Scan for the cell matching the given text and deliver its (x, y) coordinate at center. 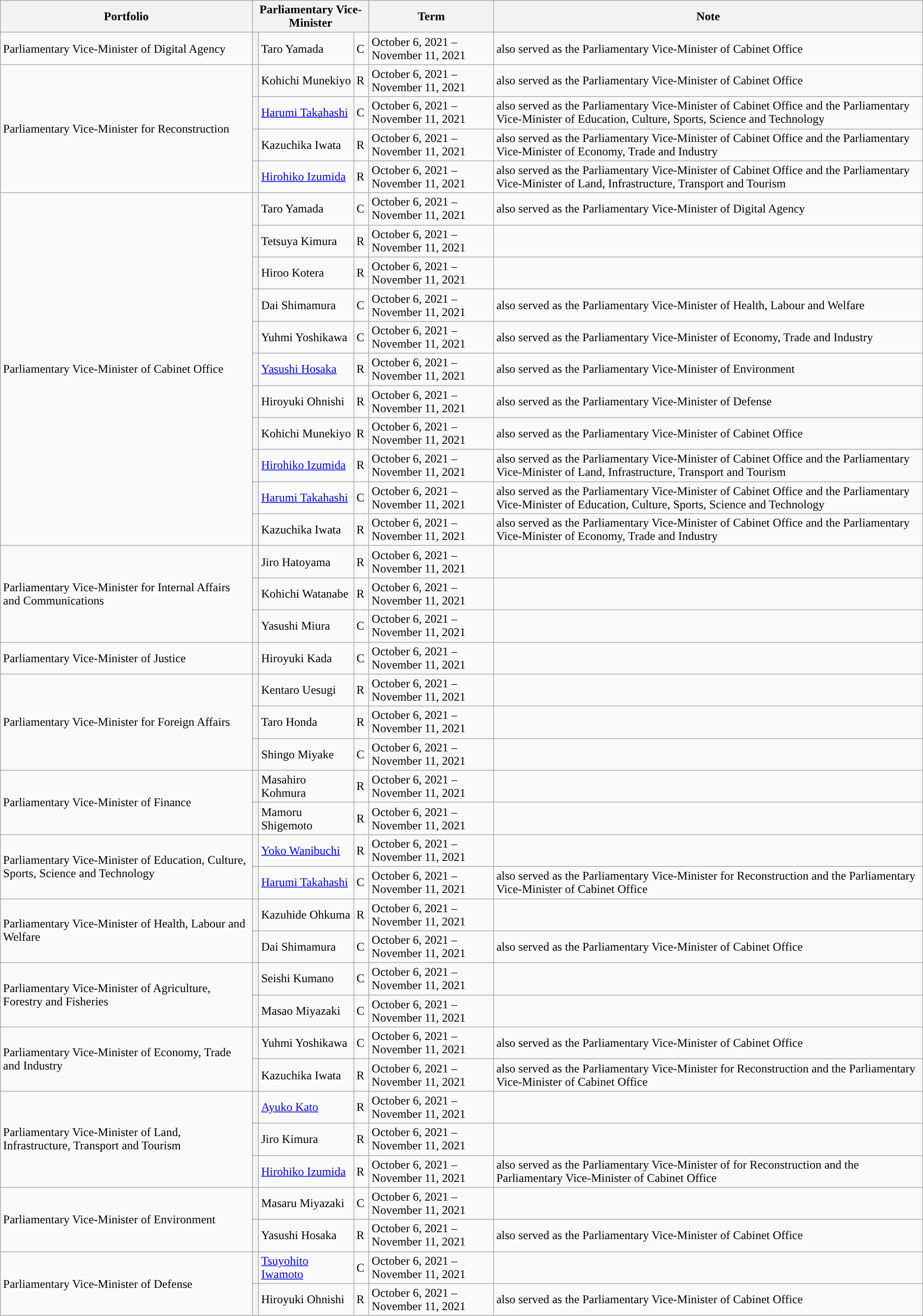
Parliamentary Vice-Minister of Finance (126, 802)
Parliamentary Vice-Minister of Land, Infrastructure, Transport and Tourism (126, 1139)
also served as the Parliamentary Vice-Minister of Environment (708, 369)
Mamoru Shigemoto (306, 818)
Parliamentary Vice-Minister of Defense (126, 1283)
Masao Miyazaki (306, 1011)
Parliamentary Vice-Minister of Agriculture, Forestry and Fisheries (126, 995)
Yoko Wanibuchi (306, 850)
Kohichi Watanabe (306, 594)
also served as the Parliamentary Vice-Minister of Health, Labour and Welfare (708, 305)
Yasushi Miura (306, 626)
also served as the Parliamentary Vice-Minister of Economy, Trade and Industry (708, 337)
Taro Honda (306, 722)
Hiroo Kotera (306, 273)
Parliamentary Vice-Minister for Reconstruction (126, 129)
also served as the Parliamentary Vice-Minister of for Reconstruction and the Parliamentary Vice-Minister of Cabinet Office (708, 1172)
Parliamentary Vice-Minister of Health, Labour and Welfare (126, 930)
Note (708, 17)
Jiro Hatoyama (306, 562)
Kazuhide Ohkuma (306, 914)
Term (431, 17)
Parliamentary Vice-Minister (311, 17)
Parliamentary Vice-Minister of Education, Culture, Sports, Science and Technology (126, 866)
Portfolio (126, 17)
Shingo Miyake (306, 754)
Parliamentary Vice-Minister for Foreign Affairs (126, 722)
Tsuyohito Iwamoto (306, 1267)
also served as the Parliamentary Vice-Minister of Digital Agency (708, 209)
Parliamentary Vice-Minister of Economy, Trade and Industry (126, 1059)
also served as the Parliamentary Vice-Minister of Defense (708, 401)
Jiro Kimura (306, 1139)
Masaru Miyazaki (306, 1203)
Kentaro Uesugi (306, 690)
Seishi Kumano (306, 979)
Tetsuya Kimura (306, 241)
Hiroyuki Kada (306, 658)
Masahiro Kohmura (306, 786)
Parliamentary Vice-Minister for Internal Affairs and Communications (126, 594)
Parliamentary Vice-Minister of Cabinet Office (126, 369)
Ayuko Kato (306, 1107)
Parliamentary Vice-Minister of Digital Agency (126, 48)
Parliamentary Vice-Minister of Environment (126, 1219)
Parliamentary Vice-Minister of Justice (126, 658)
